Detect which cell encompasses the target text, then output its (X, Y) center coordinate. 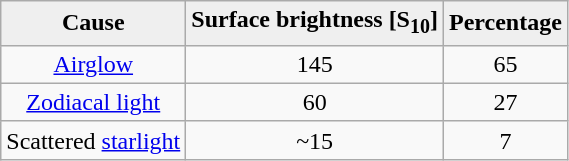
~15 (315, 140)
27 (505, 102)
145 (315, 64)
Scattered starlight (94, 140)
Surface brightness [S10] (315, 23)
Airglow (94, 64)
Zodiacal light (94, 102)
65 (505, 64)
Cause (94, 23)
60 (315, 102)
Percentage (505, 23)
7 (505, 140)
